From the cell containing the given text, extract its center point as [X, Y] coordinate. 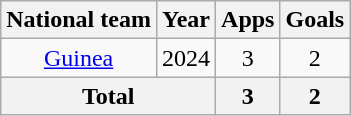
Total [108, 96]
Apps [248, 20]
2024 [186, 58]
Guinea [79, 58]
Year [186, 20]
Goals [315, 20]
National team [79, 20]
